Search for the cell housing the specified text and yield its [X, Y] center coordinate. 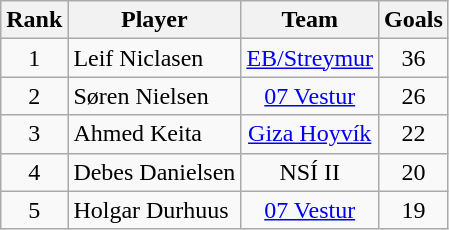
Leif Niclasen [154, 58]
Debes Danielsen [154, 172]
Goals [414, 20]
26 [414, 96]
Rank [34, 20]
36 [414, 58]
Søren Nielsen [154, 96]
5 [34, 210]
Team [310, 20]
NSÍ II [310, 172]
2 [34, 96]
Giza Hoyvík [310, 134]
3 [34, 134]
Player [154, 20]
4 [34, 172]
Ahmed Keita [154, 134]
EB/Streymur [310, 58]
Holgar Durhuus [154, 210]
20 [414, 172]
22 [414, 134]
19 [414, 210]
1 [34, 58]
